Output the (x, y) coordinate of the center of the cell containing the given text.  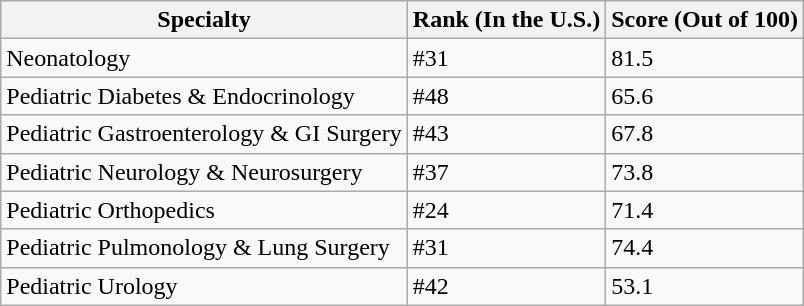
73.8 (705, 172)
#24 (506, 210)
65.6 (705, 96)
Rank (In the U.S.) (506, 20)
#48 (506, 96)
71.4 (705, 210)
Neonatology (204, 58)
Specialty (204, 20)
#42 (506, 286)
Pediatric Orthopedics (204, 210)
Score (Out of 100) (705, 20)
53.1 (705, 286)
#43 (506, 134)
Pediatric Neurology & Neurosurgery (204, 172)
Pediatric Pulmonology & Lung Surgery (204, 248)
74.4 (705, 248)
Pediatric Diabetes & Endocrinology (204, 96)
Pediatric Urology (204, 286)
#37 (506, 172)
67.8 (705, 134)
Pediatric Gastroenterology & GI Surgery (204, 134)
81.5 (705, 58)
